Pinpoint the cell where the given text exists, returning its [x, y] midpoint coordinate. 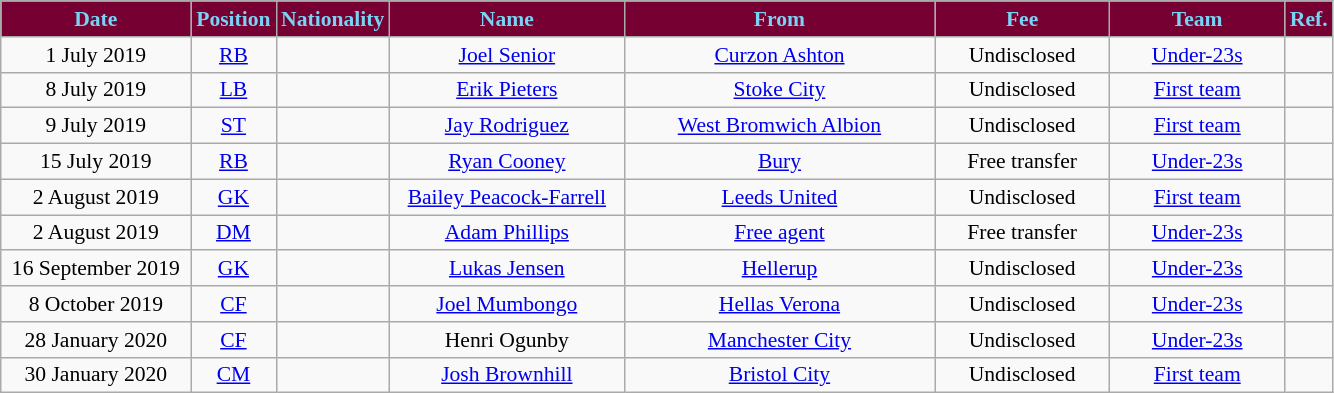
Ryan Cooney [506, 162]
Joel Senior [506, 55]
West Bromwich Albion [779, 126]
CM [234, 375]
Hellas Verona [779, 304]
Henri Ogunby [506, 340]
Bury [779, 162]
8 October 2019 [96, 304]
30 January 2020 [96, 375]
Adam Phillips [506, 233]
DM [234, 233]
28 January 2020 [96, 340]
Nationality [332, 19]
Name [506, 19]
Jay Rodriguez [506, 126]
Erik Pieters [506, 90]
Stoke City [779, 90]
From [779, 19]
Leeds United [779, 197]
Ref. [1309, 19]
Position [234, 19]
9 July 2019 [96, 126]
Curzon Ashton [779, 55]
16 September 2019 [96, 269]
Hellerup [779, 269]
1 July 2019 [96, 55]
Bristol City [779, 375]
8 July 2019 [96, 90]
Lukas Jensen [506, 269]
15 July 2019 [96, 162]
LB [234, 90]
ST [234, 126]
Josh Brownhill [506, 375]
Bailey Peacock-Farrell [506, 197]
Fee [1022, 19]
Team [1198, 19]
Joel Mumbongo [506, 304]
Free agent [779, 233]
Date [96, 19]
Manchester City [779, 340]
